Return [x, y] of the center of cell containing provided text 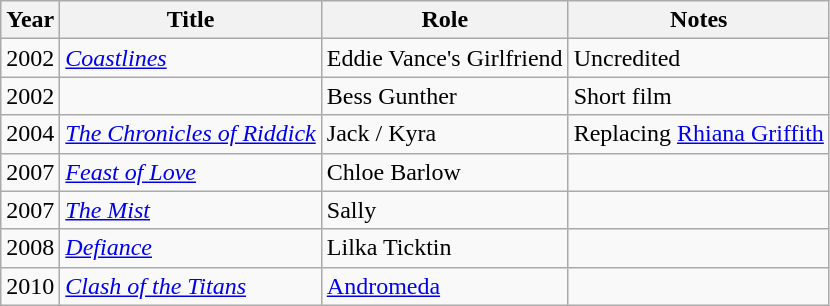
Feast of Love [190, 172]
Lilka Ticktin [444, 248]
Jack / Kyra [444, 134]
Clash of the Titans [190, 286]
Eddie Vance's Girlfriend [444, 58]
Short film [698, 96]
Defiance [190, 248]
Andromeda [444, 286]
Replacing Rhiana Griffith [698, 134]
2004 [30, 134]
Bess Gunther [444, 96]
Coastlines [190, 58]
The Chronicles of Riddick [190, 134]
Notes [698, 20]
Chloe Barlow [444, 172]
Sally [444, 210]
2010 [30, 286]
2008 [30, 248]
Title [190, 20]
The Mist [190, 210]
Year [30, 20]
Uncredited [698, 58]
Role [444, 20]
